Return [x, y] of the center of cell containing provided text 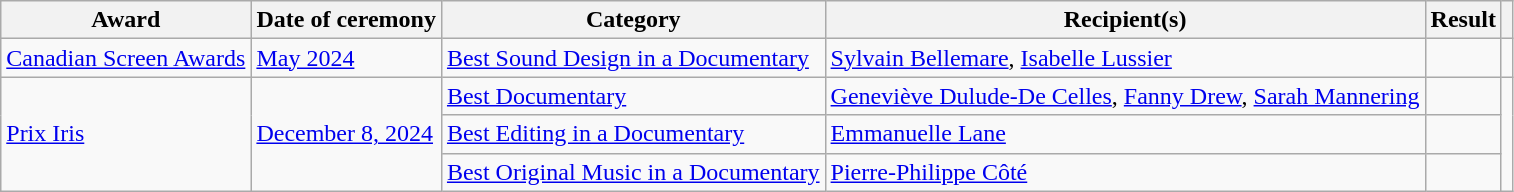
Canadian Screen Awards [126, 58]
Best Sound Design in a Documentary [633, 58]
December 8, 2024 [346, 134]
May 2024 [346, 58]
Best Documentary [633, 96]
Result [1463, 20]
Prix Iris [126, 134]
Award [126, 20]
Recipient(s) [1125, 20]
Emmanuelle Lane [1125, 134]
Best Editing in a Documentary [633, 134]
Sylvain Bellemare, Isabelle Lussier [1125, 58]
Date of ceremony [346, 20]
Geneviève Dulude-De Celles, Fanny Drew, Sarah Mannering [1125, 96]
Best Original Music in a Documentary [633, 172]
Category [633, 20]
Pierre-Philippe Côté [1125, 172]
